Return [X, Y] of the center of cell containing provided text 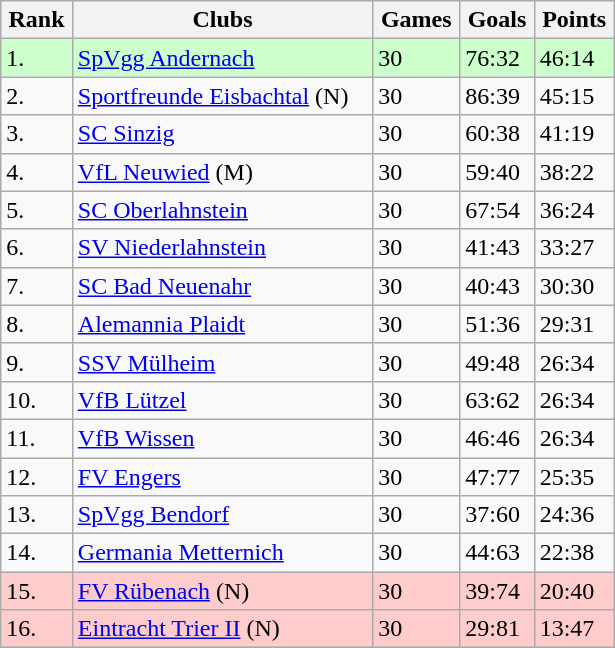
Sportfreunde Eisbachtal (N) [222, 96]
VfL Neuwied (M) [222, 172]
15. [37, 591]
20:40 [574, 591]
59:40 [497, 172]
45:15 [574, 96]
SC Oberlahnstein [222, 210]
41:43 [497, 248]
33:27 [574, 248]
10. [37, 400]
FV Engers [222, 477]
1. [37, 58]
44:63 [497, 553]
29:81 [497, 629]
Games [416, 20]
Points [574, 20]
13. [37, 515]
29:31 [574, 324]
14. [37, 553]
SpVgg Andernach [222, 58]
63:62 [497, 400]
VfB Lützel [222, 400]
11. [37, 438]
49:48 [497, 362]
SC Sinzig [222, 134]
86:39 [497, 96]
12. [37, 477]
38:22 [574, 172]
2. [37, 96]
46:14 [574, 58]
46:46 [497, 438]
76:32 [497, 58]
39:74 [497, 591]
Rank [37, 20]
Eintracht Trier II (N) [222, 629]
13:47 [574, 629]
VfB Wissen [222, 438]
60:38 [497, 134]
FV Rübenach (N) [222, 591]
30:30 [574, 286]
6. [37, 248]
8. [37, 324]
47:77 [497, 477]
7. [37, 286]
67:54 [497, 210]
Germania Metternich [222, 553]
SSV Mülheim [222, 362]
3. [37, 134]
25:35 [574, 477]
9. [37, 362]
Alemannia Plaidt [222, 324]
36:24 [574, 210]
37:60 [497, 515]
16. [37, 629]
Clubs [222, 20]
SC Bad Neuenahr [222, 286]
40:43 [497, 286]
SV Niederlahnstein [222, 248]
5. [37, 210]
22:38 [574, 553]
4. [37, 172]
SpVgg Bendorf [222, 515]
41:19 [574, 134]
24:36 [574, 515]
51:36 [497, 324]
Goals [497, 20]
